Scan for the cell matching the given text and deliver its [X, Y] coordinate at center. 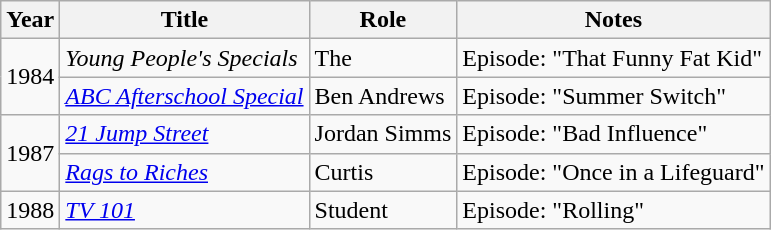
Notes [614, 20]
Title [184, 20]
Episode: "Once in a Lifeguard" [614, 172]
Student [383, 210]
ABC Afterschool Special [184, 96]
Episode: "That Funny Fat Kid" [614, 58]
Role [383, 20]
1988 [30, 210]
Year [30, 20]
21 Jump Street [184, 134]
1984 [30, 77]
Episode: "Bad Influence" [614, 134]
The [383, 58]
Rags to Riches [184, 172]
Episode: "Summer Switch" [614, 96]
Episode: "Rolling" [614, 210]
Young People's Specials [184, 58]
TV 101 [184, 210]
1987 [30, 153]
Ben Andrews [383, 96]
Jordan Simms [383, 134]
Curtis [383, 172]
